For the text-containing cell, return its midpoint in [x, y] coordinate format. 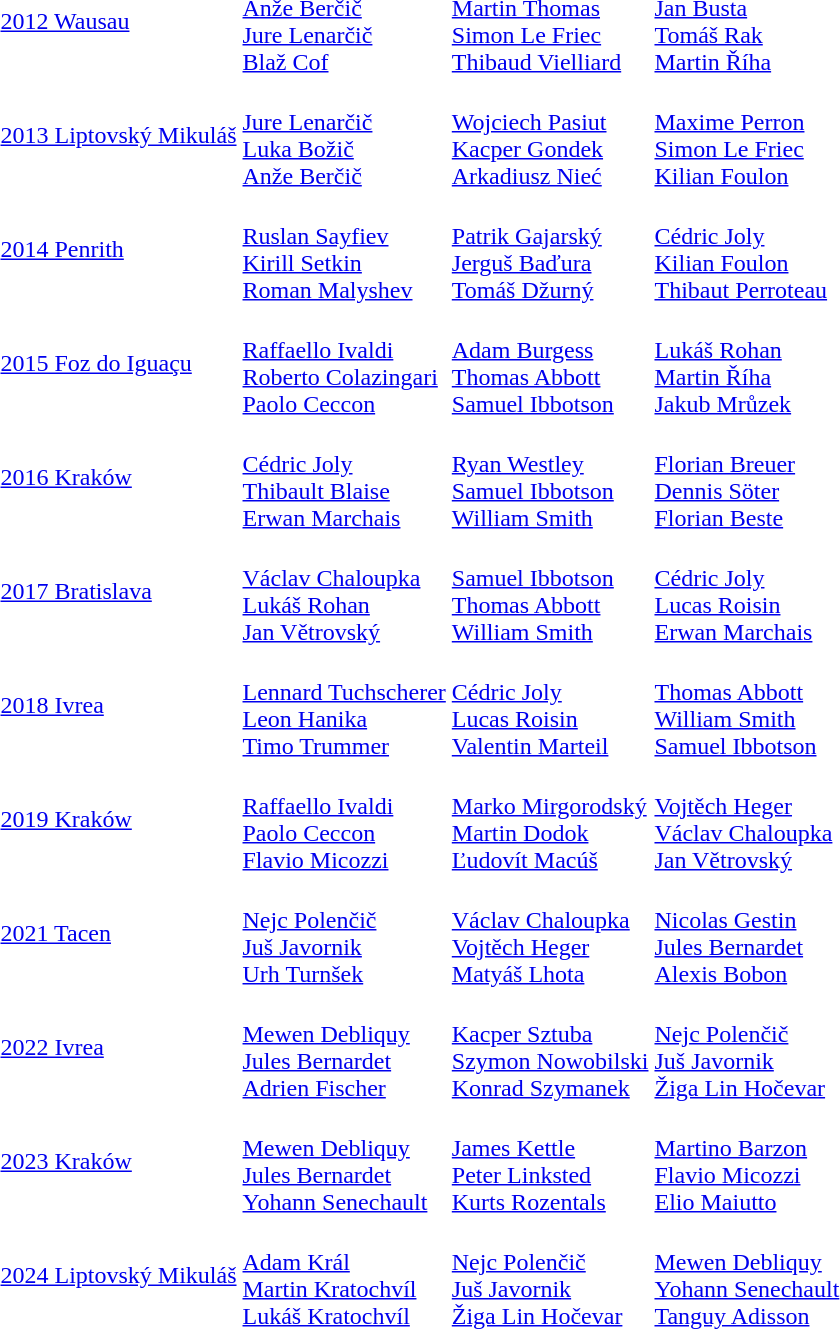
Jure LenarčičLuka BožičAnže Berčič [344, 136]
Raffaello IvaldiPaolo CecconFlavio Micozzi [344, 820]
Nejc PolenčičJuš JavornikUrh Turnšek [344, 934]
Mewen DebliquyJules BernardetAdrien Fischer [344, 1048]
Ruslan SayfievKirill SetkinRoman Malyshev [344, 250]
Mewen DebliquyJules BernardetYohann Senechault [344, 1162]
Wojciech PasiutKacper GondekArkadiusz Nieć [550, 136]
Václav ChaloupkaLukáš RohanJan Větrovský [344, 592]
Ryan WestleySamuel IbbotsonWilliam Smith [550, 478]
James KettlePeter LinkstedKurts Rozentals [550, 1162]
Patrik GajarskýJerguš BaďuraTomáš Džurný [550, 250]
Václav ChaloupkaVojtěch HegerMatyáš Lhota [550, 934]
Kacper SztubaSzymon NowobilskiKonrad Szymanek [550, 1048]
Cédric JolyLucas RoisinValentin Marteil [550, 706]
Lennard TuchschererLeon HanikaTimo Trummer [344, 706]
Raffaello IvaldiRoberto ColazingariPaolo Ceccon [344, 364]
Cédric JolyThibault BlaiseErwan Marchais [344, 478]
Adam BurgessThomas AbbottSamuel Ibbotson [550, 364]
Samuel IbbotsonThomas AbbottWilliam Smith [550, 592]
Marko MirgorodskýMartin DodokĽudovít Macúš [550, 820]
